Detect which cell encompasses the target text, then output its (X, Y) center coordinate. 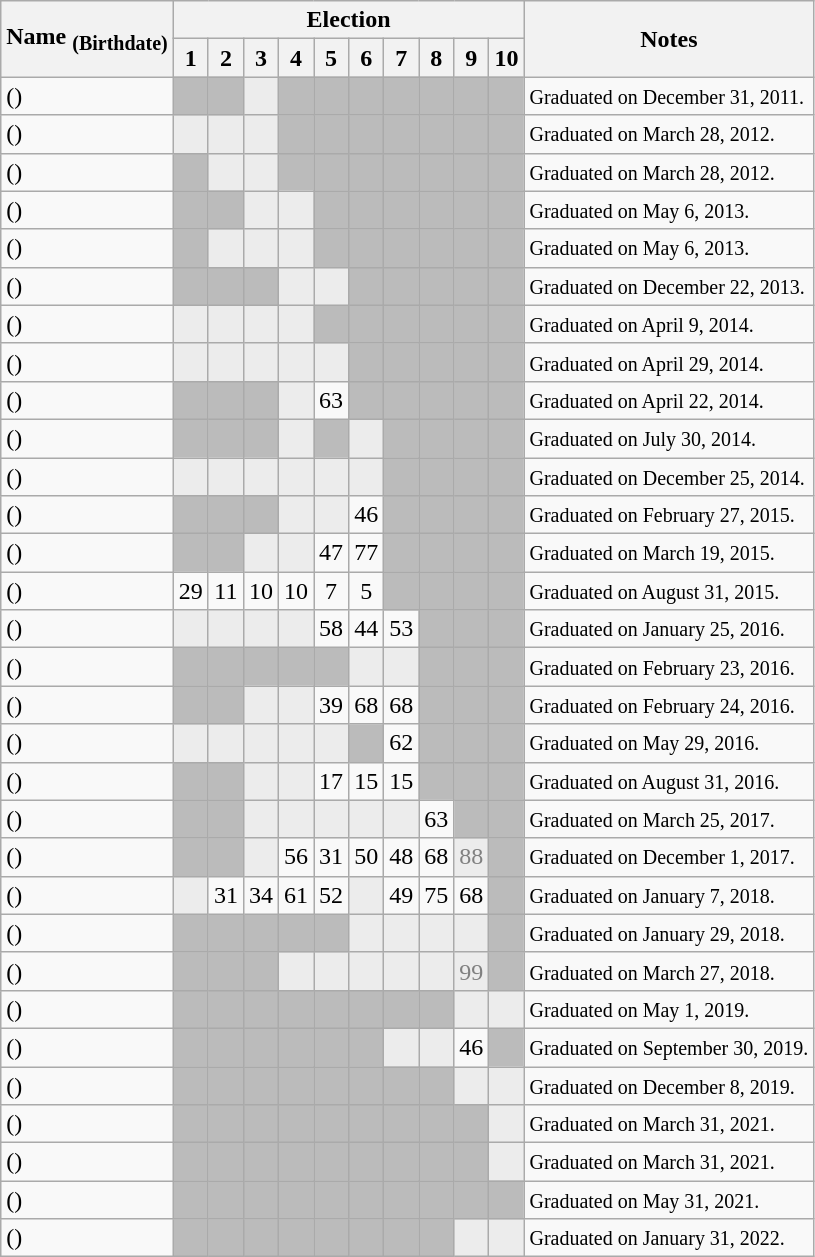
48 (402, 857)
Graduated on December 8, 2019. (669, 1085)
29 (190, 591)
Graduated on February 23, 2016. (669, 667)
Graduated on January 25, 2016. (669, 629)
Graduated on April 9, 2014. (669, 324)
Graduated on September 30, 2019. (669, 1047)
11 (226, 591)
56 (296, 857)
Graduated on August 31, 2016. (669, 781)
47 (332, 553)
58 (332, 629)
50 (366, 857)
39 (332, 705)
Graduated on January 31, 2022. (669, 1238)
Graduated on May 1, 2019. (669, 1009)
17 (332, 781)
4 (296, 58)
75 (436, 895)
Name (Birthdate) (88, 39)
61 (296, 895)
34 (260, 895)
52 (332, 895)
77 (366, 553)
Graduated on May 31, 2021. (669, 1200)
3 (260, 58)
Graduated on April 29, 2014. (669, 362)
8 (436, 58)
Graduated on February 27, 2015. (669, 515)
Graduated on December 22, 2013. (669, 286)
Graduated on March 19, 2015. (669, 553)
99 (472, 971)
Graduated on January 29, 2018. (669, 933)
49 (402, 895)
2 (226, 58)
Graduated on December 31, 2011. (669, 96)
Graduated on July 30, 2014. (669, 438)
Graduated on March 27, 2018. (669, 971)
1 (190, 58)
Graduated on May 29, 2016. (669, 743)
Graduated on December 1, 2017. (669, 857)
44 (366, 629)
Graduated on January 7, 2018. (669, 895)
62 (402, 743)
Graduated on August 31, 2015. (669, 591)
Graduated on December 25, 2014. (669, 477)
Notes (669, 39)
Graduated on February 24, 2016. (669, 705)
Graduated on March 25, 2017. (669, 819)
9 (472, 58)
6 (366, 58)
Election (348, 20)
Graduated on April 22, 2014. (669, 400)
88 (472, 857)
53 (402, 629)
